Locate the cell with the specified text and output its [X, Y] center coordinate. 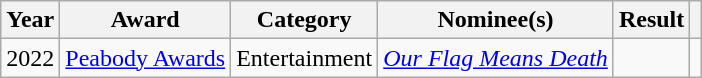
Award [146, 20]
Year [30, 20]
2022 [30, 58]
Category [304, 20]
Nominee(s) [496, 20]
Peabody Awards [146, 58]
Our Flag Means Death [496, 58]
Result [651, 20]
Entertainment [304, 58]
